Locate the cell with the specified text and output its [X, Y] center coordinate. 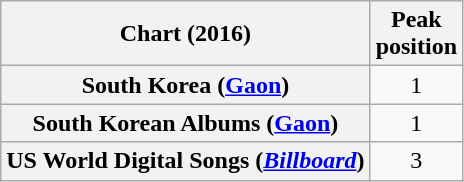
US World Digital Songs (Billboard) [186, 161]
South Korea (Gaon) [186, 85]
Chart (2016) [186, 34]
3 [416, 161]
Peakposition [416, 34]
South Korean Albums (Gaon) [186, 123]
